From the cell containing the given text, extract its center point as (x, y) coordinate. 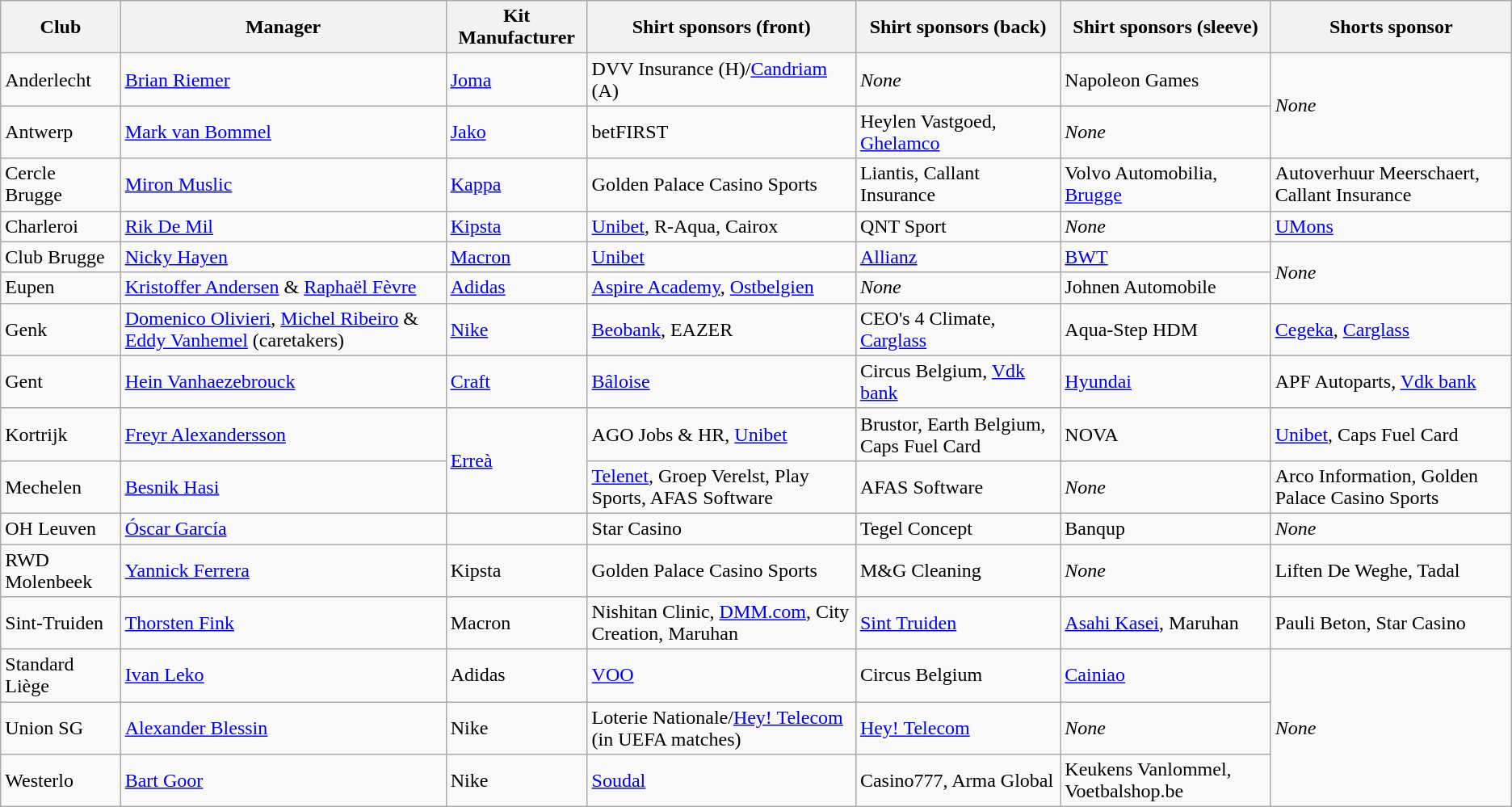
Nicky Hayen (283, 257)
Shirt sponsors (sleeve) (1165, 27)
Mechelen (61, 486)
Sint Truiden (958, 624)
OH Leuven (61, 528)
Shirt sponsors (front) (721, 27)
Yannick Ferrera (283, 570)
Liantis, Callant Insurance (958, 184)
Arco Information, Golden Palace Casino Sports (1391, 486)
Brian Riemer (283, 79)
Kit Manufacturer (517, 27)
Allianz (958, 257)
Mark van Bommel (283, 132)
Anderlecht (61, 79)
Union SG (61, 729)
Unibet, Caps Fuel Card (1391, 435)
Unibet (721, 257)
Nishitan Clinic, DMM.com, City Creation, Maruhan (721, 624)
Kappa (517, 184)
Aqua-Step HDM (1165, 330)
Bâloise (721, 381)
APF Autoparts, Vdk bank (1391, 381)
Tegel Concept (958, 528)
Kristoffer Andersen & Raphaël Fèvre (283, 288)
Star Casino (721, 528)
Ivan Leko (283, 675)
Eupen (61, 288)
betFIRST (721, 132)
Miron Muslic (283, 184)
Jako (517, 132)
Loterie Nationale/Hey! Telecom (in UEFA matches) (721, 729)
Club (61, 27)
Brustor, Earth Belgium, Caps Fuel Card (958, 435)
Óscar García (283, 528)
Kortrijk (61, 435)
Shirt sponsors (back) (958, 27)
Shorts sponsor (1391, 27)
NOVA (1165, 435)
Club Brugge (61, 257)
Autoverhuur Meerschaert, Callant Insurance (1391, 184)
RWD Molenbeek (61, 570)
Domenico Olivieri, Michel Ribeiro & Eddy Vanhemel (caretakers) (283, 330)
Unibet, R-Aqua, Cairox (721, 226)
Freyr Alexandersson (283, 435)
Hein Vanhaezebrouck (283, 381)
QNT Sport (958, 226)
Charleroi (61, 226)
Volvo Automobilia, Brugge (1165, 184)
Aspire Academy, Ostbelgien (721, 288)
Craft (517, 381)
M&G Cleaning (958, 570)
Besnik Hasi (283, 486)
CEO's 4 Climate, Carglass (958, 330)
UMons (1391, 226)
AGO Jobs & HR, Unibet (721, 435)
Circus Belgium (958, 675)
Manager (283, 27)
AFAS Software (958, 486)
Cegeka, Carglass (1391, 330)
Hyundai (1165, 381)
Asahi Kasei, Maruhan (1165, 624)
Casino777, Arma Global (958, 780)
Joma (517, 79)
Heylen Vastgoed, Ghelamco (958, 132)
Cercle Brugge (61, 184)
Gent (61, 381)
Thorsten Fink (283, 624)
Pauli Beton, Star Casino (1391, 624)
Antwerp (61, 132)
Liften De Weghe, Tadal (1391, 570)
Westerlo (61, 780)
Rik De Mil (283, 226)
Cainiao (1165, 675)
BWT (1165, 257)
DVV Insurance (H)/Candriam (A) (721, 79)
Keukens Vanlommel, Voetbalshop.be (1165, 780)
Johnen Automobile (1165, 288)
VOO (721, 675)
Circus Belgium, Vdk bank (958, 381)
Hey! Telecom (958, 729)
Standard Liège (61, 675)
Banqup (1165, 528)
Soudal (721, 780)
Erreà (517, 460)
Napoleon Games (1165, 79)
Bart Goor (283, 780)
Sint-Truiden (61, 624)
Genk (61, 330)
Alexander Blessin (283, 729)
Beobank, EAZER (721, 330)
Telenet, Groep Verelst, Play Sports, AFAS Software (721, 486)
